Pinpoint the cell where the given text exists, returning its [X, Y] midpoint coordinate. 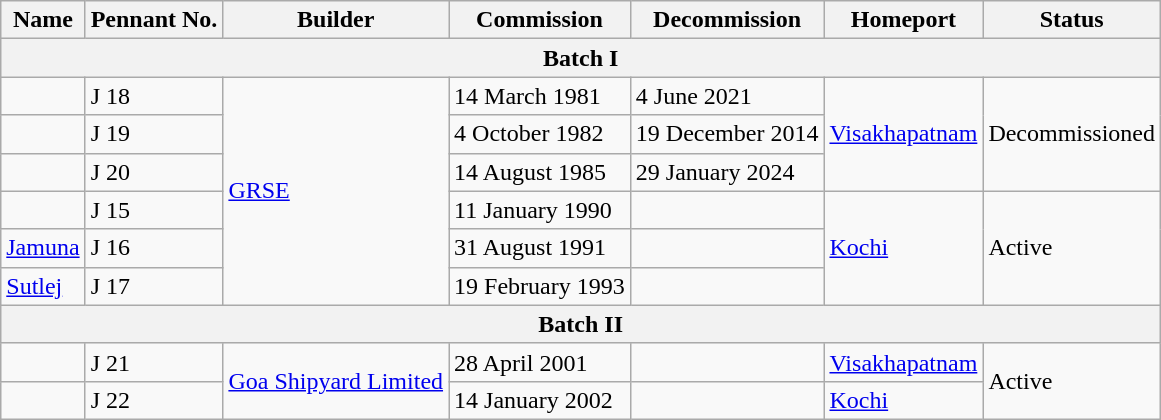
GRSE [336, 191]
Status [1072, 20]
J 17 [154, 286]
J 15 [154, 210]
14 January 2002 [540, 400]
Commission [540, 20]
31 August 1991 [540, 248]
4 June 2021 [727, 96]
J 22 [154, 400]
Batch I [581, 58]
Sutlej [43, 286]
28 April 2001 [540, 362]
4 October 1982 [540, 134]
Name [43, 20]
Pennant No. [154, 20]
14 March 1981 [540, 96]
J 18 [154, 96]
Decommissioned [1072, 134]
J 19 [154, 134]
19 December 2014 [727, 134]
11 January 1990 [540, 210]
Goa Shipyard Limited [336, 381]
J 21 [154, 362]
19 February 1993 [540, 286]
Builder [336, 20]
Decommission [727, 20]
Homeport [904, 20]
Jamuna [43, 248]
J 20 [154, 172]
29 January 2024 [727, 172]
Batch II [581, 324]
14 August 1985 [540, 172]
J 16 [154, 248]
